Output the (X, Y) coordinate of the center of the cell containing the given text.  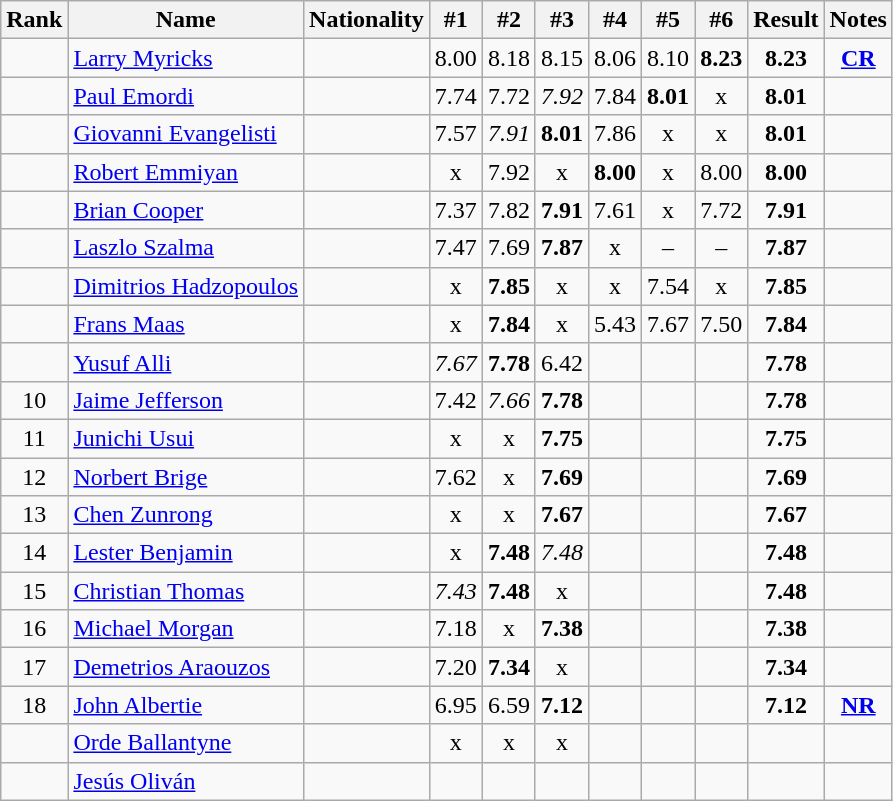
#5 (668, 20)
Orde Ballantyne (186, 743)
Michael Morgan (186, 629)
5.43 (614, 324)
7.61 (614, 210)
Notes (858, 20)
7.50 (722, 324)
#1 (456, 20)
8.06 (614, 58)
6.95 (456, 705)
7.74 (456, 96)
17 (34, 667)
Chen Zunrong (186, 515)
11 (34, 438)
#4 (614, 20)
Yusuf Alli (186, 362)
7.43 (456, 591)
#3 (562, 20)
Junichi Usui (186, 438)
Giovanni Evangelisti (186, 134)
Dimitrios Hadzopoulos (186, 286)
12 (34, 477)
Demetrios Araouzos (186, 667)
Jesús Oliván (186, 781)
7.18 (456, 629)
Larry Myricks (186, 58)
18 (34, 705)
Rank (34, 20)
Lester Benjamin (186, 553)
7.86 (614, 134)
7.42 (456, 400)
8.10 (668, 58)
Christian Thomas (186, 591)
15 (34, 591)
Norbert Brige (186, 477)
Robert Emmiyan (186, 172)
Nationality (367, 20)
7.47 (456, 248)
6.42 (562, 362)
7.82 (508, 210)
7.62 (456, 477)
#6 (722, 20)
Result (786, 20)
8.18 (508, 58)
14 (34, 553)
John Albertie (186, 705)
6.59 (508, 705)
7.57 (456, 134)
Laszlo Szalma (186, 248)
7.66 (508, 400)
13 (34, 515)
Name (186, 20)
7.20 (456, 667)
Jaime Jefferson (186, 400)
Brian Cooper (186, 210)
CR (858, 58)
7.37 (456, 210)
NR (858, 705)
10 (34, 400)
Paul Emordi (186, 96)
Frans Maas (186, 324)
7.54 (668, 286)
8.15 (562, 58)
16 (34, 629)
#2 (508, 20)
